Detect which cell encompasses the target text, then output its (x, y) center coordinate. 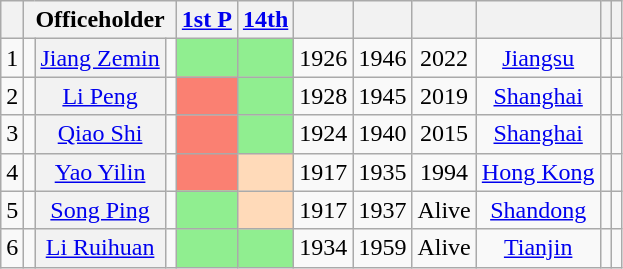
1946 (382, 58)
1st P (206, 20)
1934 (324, 248)
1928 (324, 96)
Tianjin (538, 248)
2019 (444, 96)
1926 (324, 58)
Jiangsu (538, 58)
14th (265, 20)
2022 (444, 58)
1940 (382, 134)
5 (12, 210)
Qiao Shi (100, 134)
Jiang Zemin (100, 58)
1959 (382, 248)
Li Ruihuan (100, 248)
1937 (382, 210)
1 (12, 58)
2 (12, 96)
6 (12, 248)
Yao Yilin (100, 172)
Hong Kong (538, 172)
3 (12, 134)
1924 (324, 134)
2015 (444, 134)
1994 (444, 172)
Li Peng (100, 96)
Officeholder (100, 20)
4 (12, 172)
1935 (382, 172)
Song Ping (100, 210)
1945 (382, 96)
Shandong (538, 210)
